Return [x, y] of the center of cell containing provided text 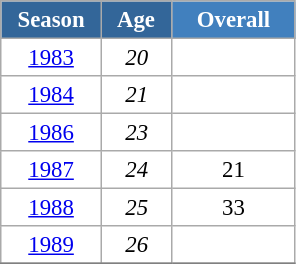
1984 [52, 95]
25 [136, 208]
Season [52, 20]
24 [136, 170]
33 [234, 208]
23 [136, 133]
1988 [52, 208]
26 [136, 245]
1986 [52, 133]
Age [136, 20]
1983 [52, 58]
1989 [52, 245]
20 [136, 58]
1987 [52, 170]
Overall [234, 20]
